Return (X, Y) of the center of cell containing provided text 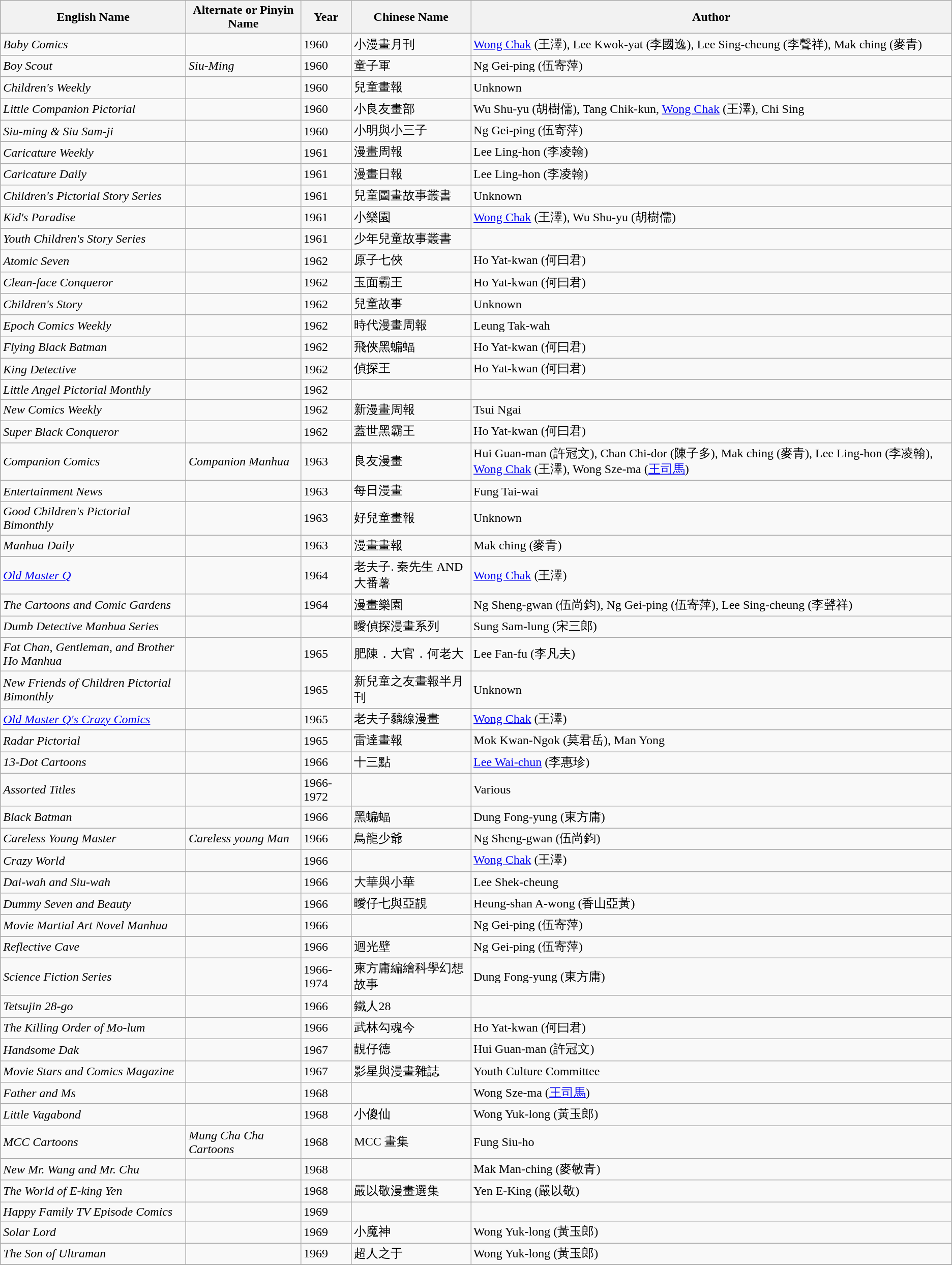
漫畫周報 (411, 153)
Siu-Ming (244, 66)
Fung Siu-ho (711, 1142)
超人之于 (411, 1254)
Year (325, 17)
武林勾魂今 (411, 1028)
兒童圖畫故事叢書 (411, 196)
MCC Cartoons (94, 1142)
Atomic Seven (94, 260)
Old Master Q's Crazy Comics (94, 719)
小良友畫部 (411, 110)
Wu Shu-yu (胡樹儒), Tang Chik-kun, Wong Chak (王澤), Chi Sing (711, 110)
English Name (94, 17)
兒童故事 (411, 304)
Mung Cha Cha Cartoons (244, 1142)
Solar Lord (94, 1232)
玉面霸王 (411, 283)
Youth Culture Committee (711, 1071)
偵探王 (411, 369)
Little Angel Pictorial Monthly (94, 390)
靚仔德 (411, 1050)
Radar Pictorial (94, 741)
Various (711, 789)
The Killing Order of Mo-lum (94, 1028)
Dummy Seven and Beauty (94, 904)
雷達畫報 (411, 741)
Little Companion Pictorial (94, 110)
Yen E-King (嚴以敬) (711, 1191)
Youth Children's Story Series (94, 239)
1966-1972 (325, 789)
Companion Manhua (244, 461)
漫畫樂園 (411, 605)
Kid's Paradise (94, 218)
新漫畫周報 (411, 410)
Hui Guan-man (許冠文) (711, 1050)
Children's Story (94, 304)
小漫畫月刊 (411, 45)
Super Black Conqueror (94, 431)
1966-1974 (325, 977)
Clean-face Conqueror (94, 283)
好兒童畫報 (411, 519)
Careless young Man (244, 839)
新兒童之友畫報半月刊 (411, 689)
原子七俠 (411, 260)
Dai-wah and Siu-wah (94, 882)
黑蝙蝠 (411, 817)
Crazy World (94, 861)
Assorted Titles (94, 789)
Tsui Ngai (711, 410)
Ng Sheng-gwan (伍尚鈞), Ng Gei-ping (伍寄萍), Lee Sing-cheung (李聲祥) (711, 605)
Leung Tak-wah (711, 326)
Wong Sze-ma (王司馬) (711, 1094)
Siu-ming & Siu Sam-ji (94, 131)
漫畫日報 (411, 174)
Epoch Comics Weekly (94, 326)
Manhua Daily (94, 546)
老夫子黐線漫畫 (411, 719)
Black Batman (94, 817)
Happy Family TV Episode Comics (94, 1212)
Sung Sam-lung (宋三郎) (711, 627)
小魔神 (411, 1232)
New Mr. Wang and Mr. Chu (94, 1170)
Baby Comics (94, 45)
Author (711, 17)
Alternate or Pinyin Name (244, 17)
Wong Chak (王澤), Lee Kwok-yat (李國逸), Lee Sing-cheung (李聲祥), Mak ching (麥青) (711, 45)
Chinese Name (411, 17)
小傻仙 (411, 1115)
曖仔七與亞靚 (411, 904)
Little Vagabond (94, 1115)
New Comics Weekly (94, 410)
The Son of Ultraman (94, 1254)
Companion Comics (94, 461)
Mok Kwan-Ngok (莫君岳), Man Yong (711, 741)
童子軍 (411, 66)
The World of E-king Yen (94, 1191)
蓋世黑霸王 (411, 431)
Lee Shek-cheung (711, 882)
小樂園 (411, 218)
Children's Weekly (94, 87)
曖偵探漫畫系列 (411, 627)
小明與小三子 (411, 131)
Caricature Weekly (94, 153)
Science Fiction Series (94, 977)
Entertainment News (94, 491)
良友漫畫 (411, 461)
Flying Black Batman (94, 348)
The Cartoons and Comic Gardens (94, 605)
鐵人28 (411, 1006)
迴光壁 (411, 947)
Movie Stars and Comics Magazine (94, 1071)
時代漫畫周報 (411, 326)
Old Master Q (94, 575)
King Detective (94, 369)
Caricature Daily (94, 174)
Lee Fan-fu (李凡夫) (711, 654)
13-Dot Cartoons (94, 763)
少年兒童故事叢書 (411, 239)
十三點 (411, 763)
Father and Ms (94, 1094)
New Friends of Children Pictorial Bimonthly (94, 689)
嚴以敬漫畫選集 (411, 1191)
肥陳．大官．何老大 (411, 654)
Handsome Dak (94, 1050)
Good Children's Pictorial Bimonthly (94, 519)
老夫子. 秦先生 AND 大番薯 (411, 575)
Children's Pictorial Story Series (94, 196)
Reflective Cave (94, 947)
Lee Wai-chun (李惠珍) (711, 763)
大華與小華 (411, 882)
Ng Sheng-gwan (伍尚鈞) (711, 839)
Fung Tai-wai (711, 491)
Mak ching (麥青) (711, 546)
漫畫畫報 (411, 546)
鳥龍少爺 (411, 839)
柬方庸編繪科學幻想故事 (411, 977)
Fat Chan, Gentleman, and Brother Ho Manhua (94, 654)
Boy Scout (94, 66)
兒童畫報 (411, 87)
Mak Man-ching (麥敏青) (711, 1170)
Tetsujin 28-go (94, 1006)
Movie Martial Art Novel Manhua (94, 926)
影星與漫畫雜誌 (411, 1071)
Heung-shan A-wong (香山亞黃) (711, 904)
MCC 畫集 (411, 1142)
Dumb Detective Manhua Series (94, 627)
每日漫畫 (411, 491)
Careless Young Master (94, 839)
Wong Chak (王澤), Wu Shu-yu (胡樹儒) (711, 218)
飛俠黑蝙蝠 (411, 348)
Hui Guan-man (許冠文), Chan Chi-dor (陳子多), Mak ching (麥青), Lee Ling-hon (李凌翰), Wong Chak (王澤), Wong Sze-ma (王司馬) (711, 461)
